From the cell containing the given text, extract its center point as [X, Y] coordinate. 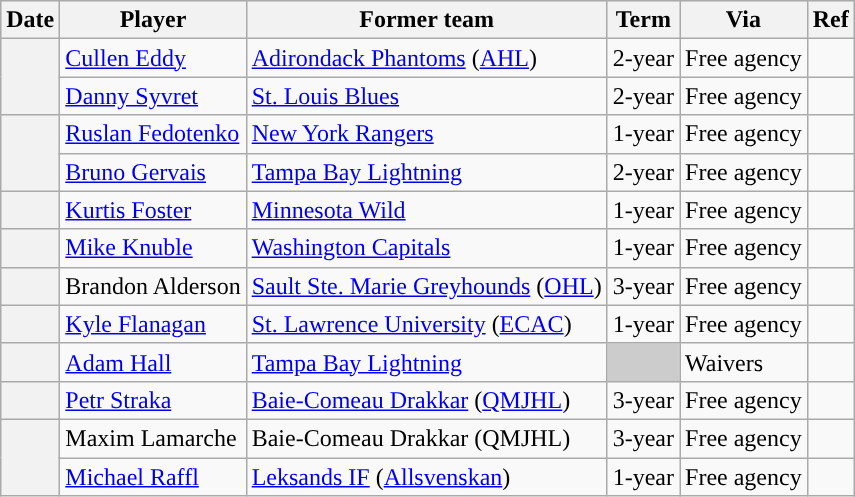
Waivers [744, 362]
Cullen Eddy [153, 58]
Adirondack Phantoms (AHL) [426, 58]
Date [30, 20]
Kyle Flanagan [153, 324]
Bruno Gervais [153, 172]
Ruslan Fedotenko [153, 134]
Via [744, 20]
Washington Capitals [426, 248]
Mike Knuble [153, 248]
Adam Hall [153, 362]
Kurtis Foster [153, 210]
Sault Ste. Marie Greyhounds (OHL) [426, 286]
Minnesota Wild [426, 210]
New York Rangers [426, 134]
Brandon Alderson [153, 286]
Danny Syvret [153, 96]
St. Louis Blues [426, 96]
Maxim Lamarche [153, 438]
Michael Raffl [153, 477]
Petr Straka [153, 400]
Leksands IF (Allsvenskan) [426, 477]
St. Lawrence University (ECAC) [426, 324]
Player [153, 20]
Term [643, 20]
Ref [830, 20]
Former team [426, 20]
